Identify which cell holds the provided text, then report its [X, Y] central coordinate. 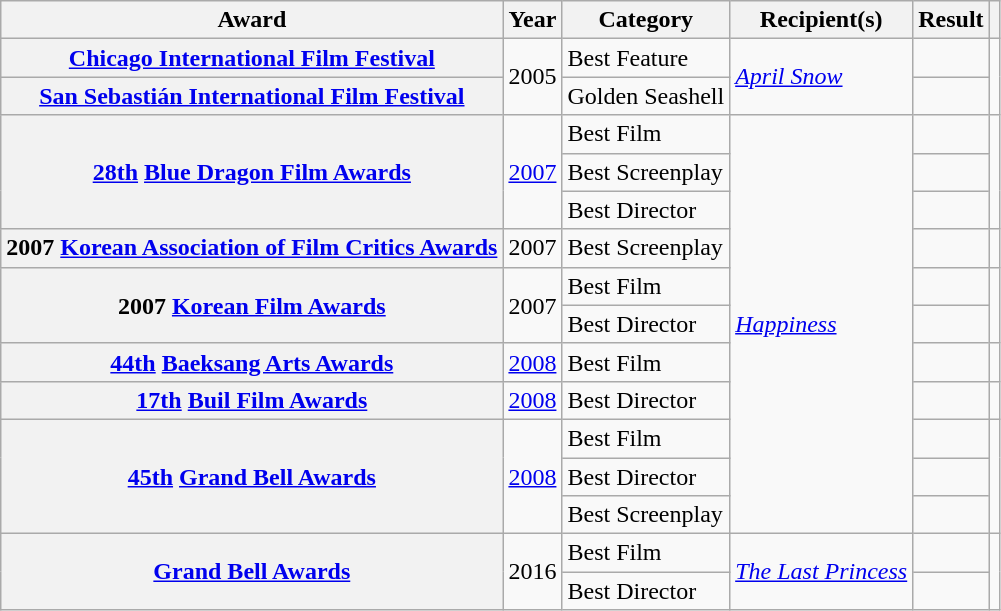
2007 Korean Film Awards [252, 305]
2016 [532, 572]
Recipient(s) [822, 20]
April Snow [822, 77]
The Last Princess [822, 572]
44th Baeksang Arts Awards [252, 362]
Result [951, 20]
2007 Korean Association of Film Critics Awards [252, 248]
45th Grand Bell Awards [252, 476]
Category [646, 20]
28th Blue Dragon Film Awards [252, 172]
Year [532, 20]
Chicago International Film Festival [252, 58]
2005 [532, 77]
Golden Seashell [646, 96]
Best Feature [646, 58]
Happiness [822, 324]
Award [252, 20]
San Sebastián International Film Festival [252, 96]
Grand Bell Awards [252, 572]
17th Buil Film Awards [252, 400]
